Scan for the cell matching the given text and deliver its [X, Y] coordinate at center. 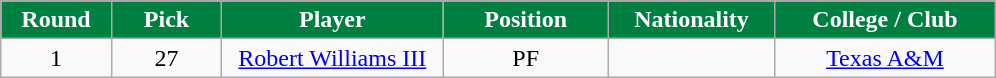
27 [166, 58]
PF [526, 58]
Player [332, 20]
Position [526, 20]
Round [56, 20]
Pick [166, 20]
1 [56, 58]
Nationality [692, 20]
Texas A&M [884, 58]
Robert Williams III [332, 58]
College / Club [884, 20]
